Return the [X, Y] coordinate for the center point of the cell that contains the specified text.  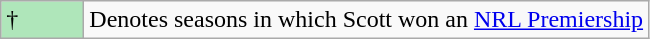
Denotes seasons in which Scott won an NRL Premiership [366, 20]
† [42, 20]
